Detect which cell encompasses the target text, then output its (x, y) center coordinate. 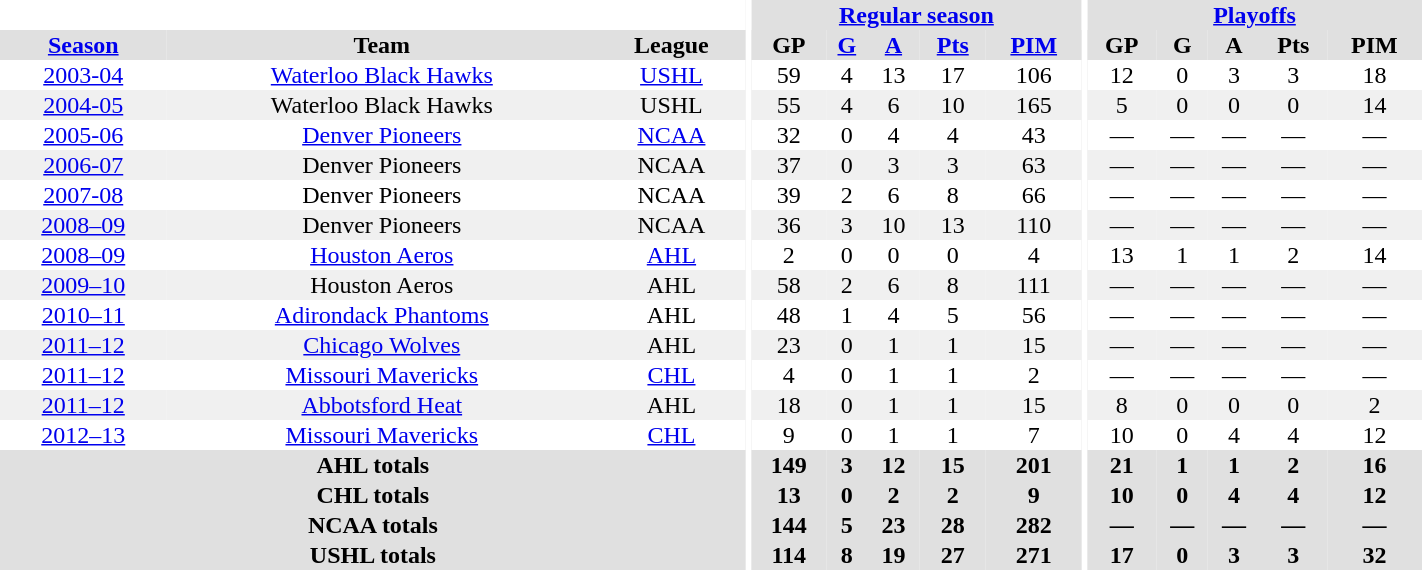
36 (788, 225)
110 (1034, 225)
Chicago Wolves (382, 345)
21 (1122, 465)
Playoffs (1254, 15)
59 (788, 75)
Abbotsford Heat (382, 405)
39 (788, 195)
AHL totals (373, 465)
2003-04 (83, 75)
43 (1034, 135)
106 (1034, 75)
2005-06 (83, 135)
2010–11 (83, 315)
2004-05 (83, 105)
37 (788, 165)
271 (1034, 555)
Season (83, 45)
19 (894, 555)
16 (1374, 465)
282 (1034, 525)
Team (382, 45)
56 (1034, 315)
2009–10 (83, 285)
27 (952, 555)
7 (1034, 435)
111 (1034, 285)
58 (788, 285)
28 (952, 525)
201 (1034, 465)
Regular season (916, 15)
55 (788, 105)
League (672, 45)
CHL totals (373, 495)
USHL totals (373, 555)
165 (1034, 105)
2012–13 (83, 435)
48 (788, 315)
NCAA totals (373, 525)
144 (788, 525)
66 (1034, 195)
63 (1034, 165)
2006-07 (83, 165)
149 (788, 465)
114 (788, 555)
Adirondack Phantoms (382, 315)
2007-08 (83, 195)
